Detect which cell encompasses the target text, then output its [X, Y] center coordinate. 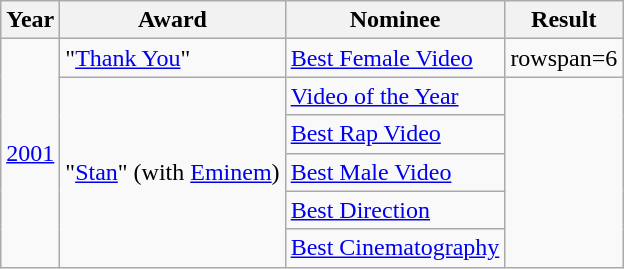
Award [172, 20]
Result [564, 20]
Year [30, 20]
Best Female Video [395, 58]
Video of the Year [395, 96]
Nominee [395, 20]
Best Direction [395, 210]
Best Rap Video [395, 134]
Best Male Video [395, 172]
"Thank You" [172, 58]
Best Cinematography [395, 248]
rowspan=6 [564, 58]
"Stan" (with Eminem) [172, 172]
2001 [30, 153]
